Extract the [X, Y] coordinate from the center of the cell holding the provided text.  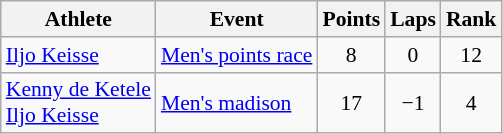
−1 [413, 102]
8 [351, 55]
12 [472, 55]
17 [351, 102]
0 [413, 55]
Rank [472, 19]
Athlete [78, 19]
Points [351, 19]
Men's points race [236, 55]
Kenny de Ketele Iljo Keisse [78, 102]
Men's madison [236, 102]
4 [472, 102]
Iljo Keisse [78, 55]
Event [236, 19]
Laps [413, 19]
